Return the (X, Y) coordinate for the center point of the cell that contains the specified text.  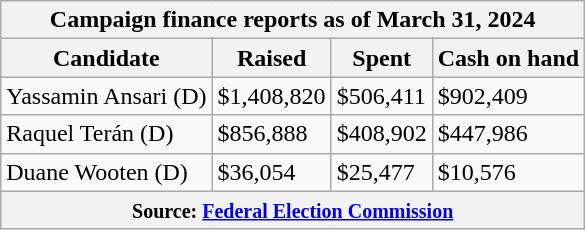
Source: Federal Election Commission (293, 210)
Spent (382, 58)
Raised (272, 58)
Raquel Terán (D) (106, 134)
Cash on hand (508, 58)
$408,902 (382, 134)
Yassamin Ansari (D) (106, 96)
$36,054 (272, 172)
$10,576 (508, 172)
$25,477 (382, 172)
$856,888 (272, 134)
Duane Wooten (D) (106, 172)
$506,411 (382, 96)
$1,408,820 (272, 96)
Campaign finance reports as of March 31, 2024 (293, 20)
Candidate (106, 58)
$447,986 (508, 134)
$902,409 (508, 96)
